Pinpoint the cell where the given text exists, returning its (X, Y) midpoint coordinate. 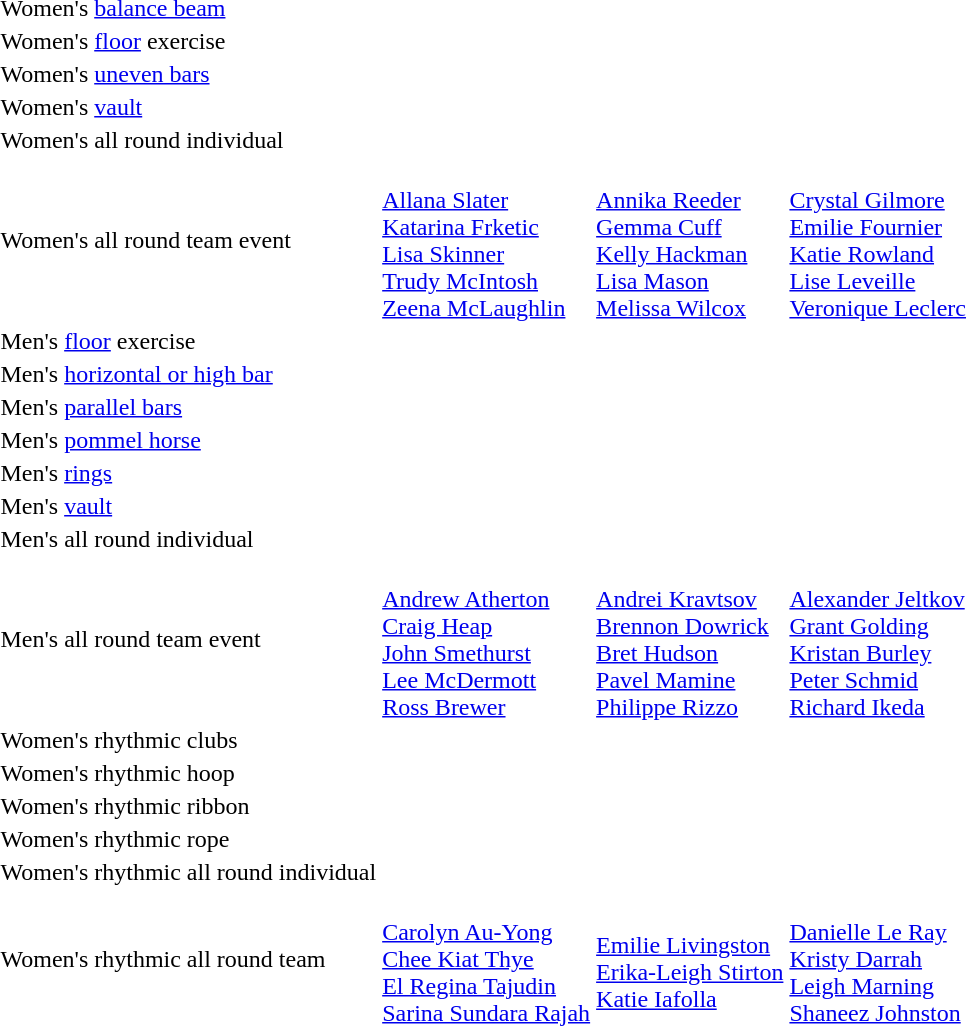
Annika ReederGemma CuffKelly HackmanLisa MasonMelissa Wilcox (690, 240)
Andrei KravtsovBrennon DowrickBret HudsonPavel MaminePhilippe Rizzo (690, 640)
Allana SlaterKatarina FrketicLisa SkinnerTrudy McIntoshZeena McLaughlin (486, 240)
Andrew AthertonCraig HeapJohn SmethurstLee McDermottRoss Brewer (486, 640)
